For the text-containing cell, return its midpoint in (x, y) coordinate format. 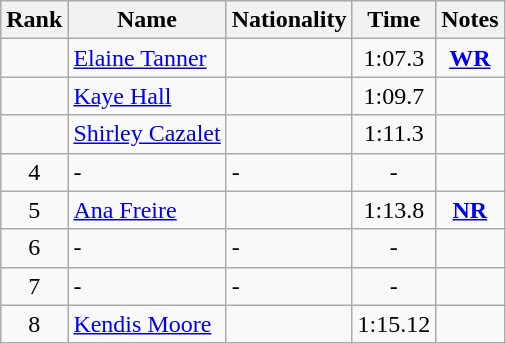
Notes (470, 20)
6 (34, 248)
5 (34, 210)
Rank (34, 20)
4 (34, 172)
7 (34, 286)
1:13.8 (394, 210)
NR (470, 210)
1:09.7 (394, 96)
1:15.12 (394, 324)
Kendis Moore (147, 324)
Kaye Hall (147, 96)
WR (470, 58)
Time (394, 20)
Ana Freire (147, 210)
Shirley Cazalet (147, 134)
Name (147, 20)
8 (34, 324)
1:07.3 (394, 58)
Nationality (289, 20)
1:11.3 (394, 134)
Elaine Tanner (147, 58)
